Locate the cell with the specified text and output its (X, Y) center coordinate. 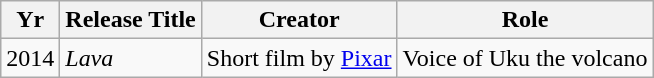
Voice of Uku the volcano (525, 58)
Short film by Pixar (299, 58)
Yr (30, 20)
Lava (130, 58)
Creator (299, 20)
Release Title (130, 20)
Role (525, 20)
2014 (30, 58)
